For the text-containing cell, return its midpoint in (x, y) coordinate format. 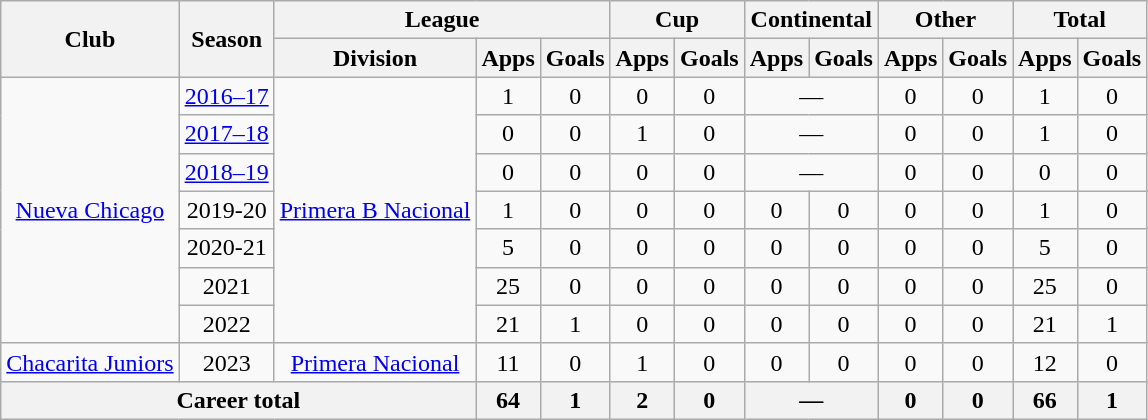
Nueva Chicago (90, 210)
2019-20 (226, 210)
2021 (226, 286)
2018–19 (226, 172)
Season (226, 39)
12 (1045, 362)
2 (642, 400)
Division (375, 58)
Other (945, 20)
2022 (226, 324)
Chacarita Juniors (90, 362)
Cup (677, 20)
2017–18 (226, 134)
Continental (811, 20)
2016–17 (226, 96)
11 (508, 362)
2020-21 (226, 248)
Total (1080, 20)
64 (508, 400)
Club (90, 39)
Primera B Nacional (375, 210)
2023 (226, 362)
66 (1045, 400)
League (442, 20)
Primera Nacional (375, 362)
Career total (238, 400)
